Scan for the cell matching the given text and deliver its (x, y) coordinate at center. 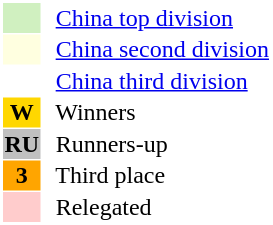
China top division (156, 18)
Runners-up (156, 144)
W (22, 113)
Relegated (156, 207)
China third division (156, 81)
RU (22, 144)
Third place (156, 175)
China second division (156, 49)
3 (22, 175)
Winners (156, 113)
